Capture the cell that displays the provided text and extract its [X, Y] central coordinate. 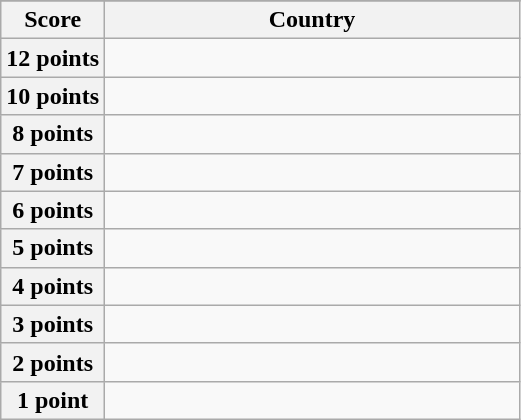
8 points [53, 134]
Country [312, 20]
4 points [53, 286]
12 points [53, 58]
Score [53, 20]
7 points [53, 172]
6 points [53, 210]
1 point [53, 400]
3 points [53, 324]
10 points [53, 96]
5 points [53, 248]
2 points [53, 362]
